Provide the [x, y] coordinate of the cell's center where the given text is located.  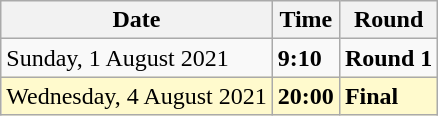
9:10 [306, 58]
Final [388, 96]
20:00 [306, 96]
Time [306, 20]
Round [388, 20]
Wednesday, 4 August 2021 [137, 96]
Date [137, 20]
Sunday, 1 August 2021 [137, 58]
Round 1 [388, 58]
